For the text-containing cell, return its midpoint in (X, Y) coordinate format. 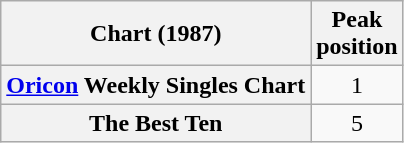
Oricon Weekly Singles Chart (156, 85)
1 (357, 85)
Peakposition (357, 34)
5 (357, 123)
Chart (1987) (156, 34)
The Best Ten (156, 123)
